From the cell containing the given text, extract its center point as (X, Y) coordinate. 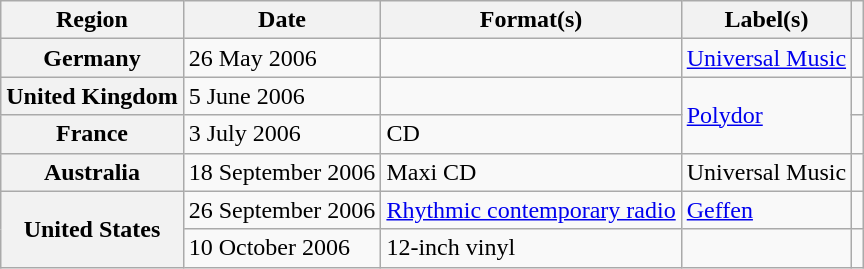
10 October 2006 (282, 248)
United Kingdom (92, 96)
Format(s) (531, 20)
26 September 2006 (282, 210)
Rhythmic contemporary radio (531, 210)
Polydor (766, 115)
Australia (92, 172)
Region (92, 20)
12-inch vinyl (531, 248)
5 June 2006 (282, 96)
United States (92, 229)
Maxi CD (531, 172)
Date (282, 20)
CD (531, 134)
3 July 2006 (282, 134)
France (92, 134)
26 May 2006 (282, 58)
18 September 2006 (282, 172)
Geffen (766, 210)
Label(s) (766, 20)
Germany (92, 58)
